Search for the cell housing the specified text and yield its (X, Y) center coordinate. 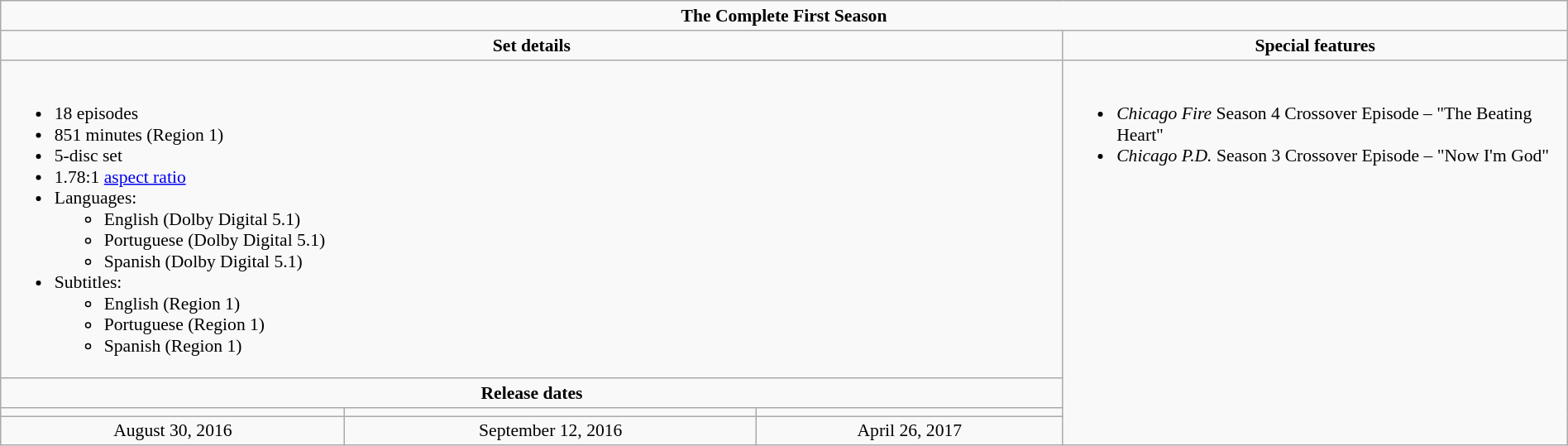
Chicago Fire Season 4 Crossover Episode – "The Beating Heart"Chicago P.D. Season 3 Crossover Episode – "Now I'm God" (1315, 252)
Release dates (532, 393)
April 26, 2017 (910, 431)
September 12, 2016 (551, 431)
Set details (532, 46)
August 30, 2016 (173, 431)
The Complete First Season (784, 16)
Special features (1315, 46)
